Capture the cell that displays the provided text and extract its (X, Y) central coordinate. 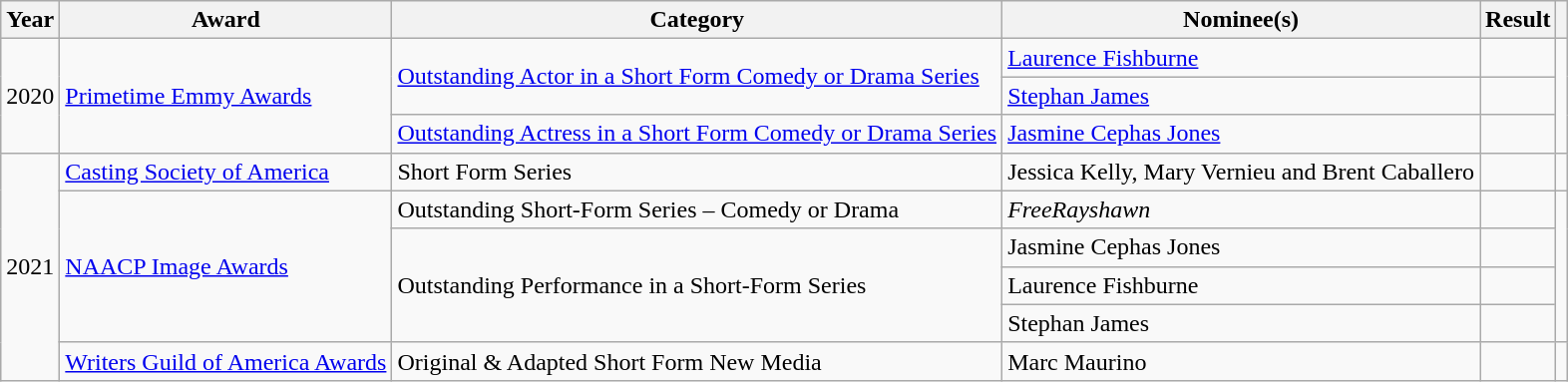
Year (30, 20)
Result (1518, 20)
Nominee(s) (1241, 20)
NAACP Image Awards (225, 266)
Category (697, 20)
Short Form Series (697, 172)
2021 (30, 266)
Writers Guild of America Awards (225, 361)
Award (225, 20)
Outstanding Short-Form Series – Comedy or Drama (697, 209)
Outstanding Actor in a Short Form Comedy or Drama Series (697, 77)
Casting Society of America (225, 172)
2020 (30, 96)
Original & Adapted Short Form New Media (697, 361)
Jessica Kelly, Mary Vernieu and Brent Caballero (1241, 172)
Outstanding Performance in a Short-Form Series (697, 285)
FreeRayshawn (1241, 209)
Marc Maurino (1241, 361)
Primetime Emmy Awards (225, 96)
Outstanding Actress in a Short Form Comedy or Drama Series (697, 134)
